Find where the given text appears and provide that cell's center as [X, Y] coordinate. 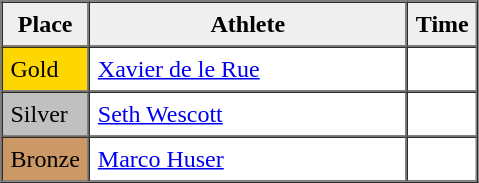
Place [46, 24]
Gold [46, 68]
Silver [46, 114]
Time [442, 24]
Seth Wescott [248, 114]
Marco Huser [248, 158]
Athlete [248, 24]
Bronze [46, 158]
Xavier de le Rue [248, 68]
